Determine the (X, Y) coordinate at the center of the cell enclosing the given text.  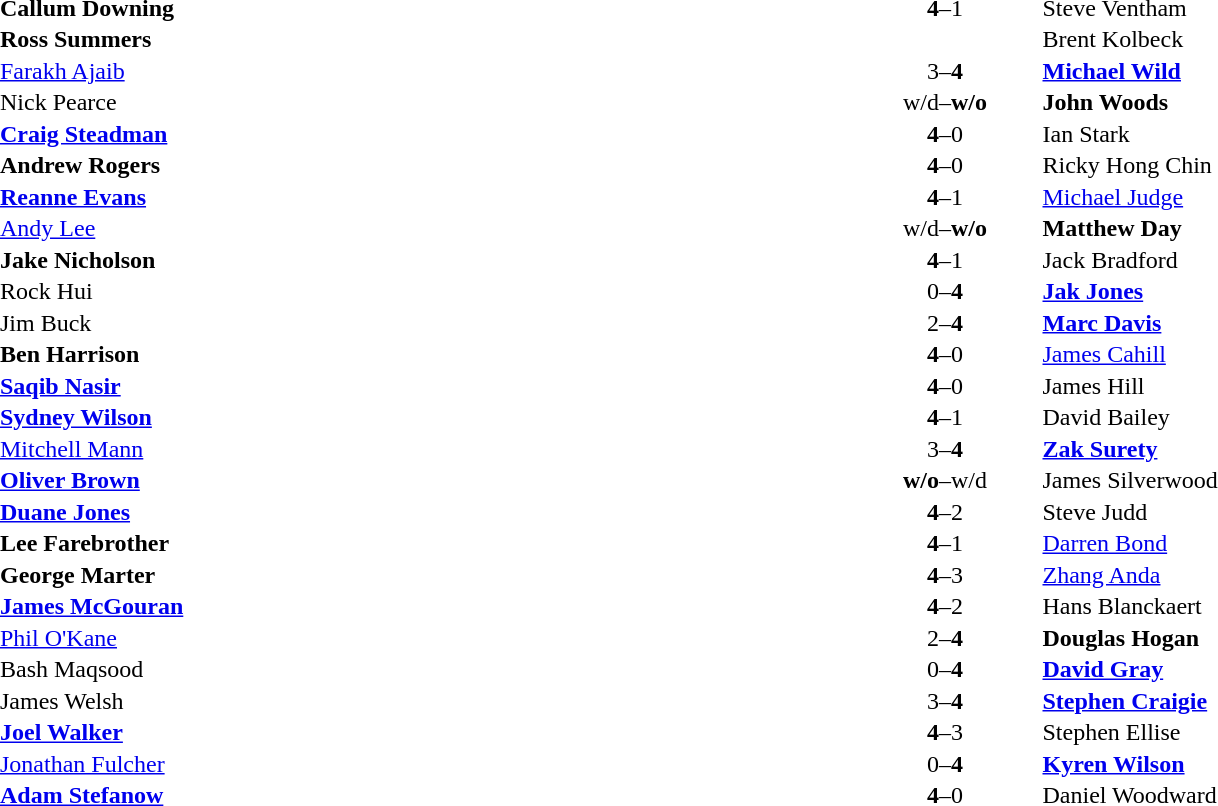
w/o–w/d (944, 481)
